Identify which cell holds the provided text, then report its [x, y] central coordinate. 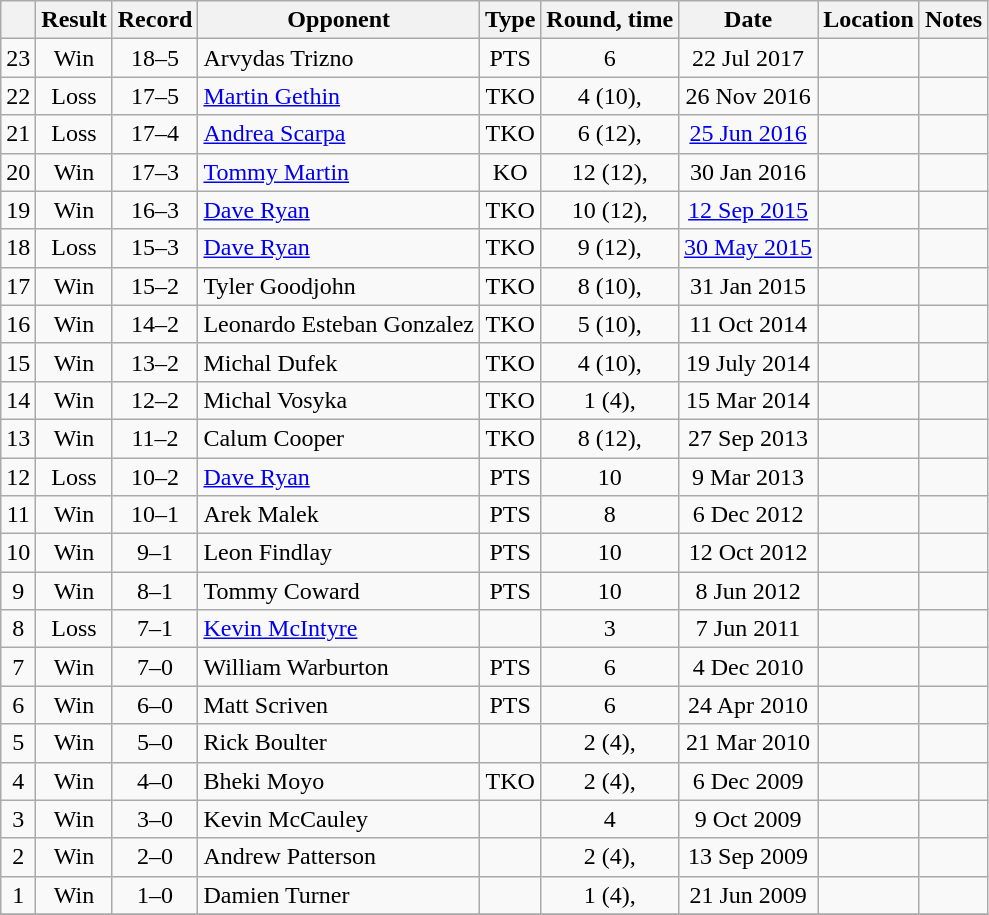
30 Jan 2016 [748, 172]
Record [155, 20]
5 (10), [610, 324]
11–2 [155, 438]
1 [18, 895]
Arvydas Trizno [339, 58]
6–0 [155, 705]
William Warburton [339, 667]
4–0 [155, 781]
23 [18, 58]
7–0 [155, 667]
Opponent [339, 20]
Date [748, 20]
17–5 [155, 96]
9 [18, 591]
15 Mar 2014 [748, 400]
30 May 2015 [748, 248]
19 [18, 210]
Round, time [610, 20]
Notes [953, 20]
11 Oct 2014 [748, 324]
17 [18, 286]
12 Sep 2015 [748, 210]
Result [74, 20]
Location [869, 20]
9 Oct 2009 [748, 819]
Damien Turner [339, 895]
Tyler Goodjohn [339, 286]
8 (10), [610, 286]
Rick Boulter [339, 743]
Martin Gethin [339, 96]
20 [18, 172]
5 [18, 743]
8 Jun 2012 [748, 591]
7–1 [155, 629]
22 Jul 2017 [748, 58]
2 [18, 857]
21 Mar 2010 [748, 743]
Andrea Scarpa [339, 134]
15–2 [155, 286]
12 (12), [610, 172]
15–3 [155, 248]
17–4 [155, 134]
KO [510, 172]
13–2 [155, 362]
7 Jun 2011 [748, 629]
Type [510, 20]
1–0 [155, 895]
18 [18, 248]
31 Jan 2015 [748, 286]
14 [18, 400]
18–5 [155, 58]
9–1 [155, 553]
25 Jun 2016 [748, 134]
3–0 [155, 819]
10 (12), [610, 210]
15 [18, 362]
8 (12), [610, 438]
14–2 [155, 324]
Michal Dufek [339, 362]
11 [18, 515]
22 [18, 96]
2–0 [155, 857]
Kevin McIntyre [339, 629]
13 Sep 2009 [748, 857]
Tommy Coward [339, 591]
Kevin McCauley [339, 819]
27 Sep 2013 [748, 438]
6 (12), [610, 134]
21 [18, 134]
21 Jun 2009 [748, 895]
16–3 [155, 210]
6 Dec 2009 [748, 781]
16 [18, 324]
9 Mar 2013 [748, 477]
26 Nov 2016 [748, 96]
4 Dec 2010 [748, 667]
19 July 2014 [748, 362]
10–1 [155, 515]
12 [18, 477]
12 Oct 2012 [748, 553]
Matt Scriven [339, 705]
Michal Vosyka [339, 400]
Tommy Martin [339, 172]
Bheki Moyo [339, 781]
17–3 [155, 172]
5–0 [155, 743]
Leonardo Esteban Gonzalez [339, 324]
Leon Findlay [339, 553]
7 [18, 667]
24 Apr 2010 [748, 705]
10–2 [155, 477]
Andrew Patterson [339, 857]
8–1 [155, 591]
12–2 [155, 400]
Calum Cooper [339, 438]
6 Dec 2012 [748, 515]
13 [18, 438]
Arek Malek [339, 515]
9 (12), [610, 248]
